Provide the [x, y] coordinate of the cell's center where the given text is located.  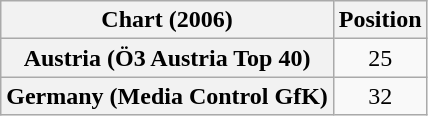
25 [380, 58]
32 [380, 96]
Germany (Media Control GfK) [168, 96]
Austria (Ö3 Austria Top 40) [168, 58]
Chart (2006) [168, 20]
Position [380, 20]
